Provide the (X, Y) coordinate of the cell's center where the given text is located.  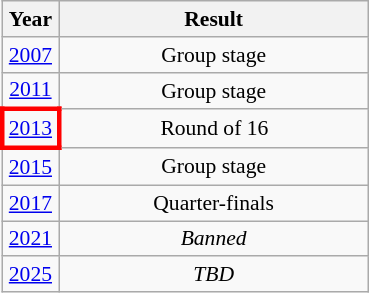
Banned (214, 239)
Round of 16 (214, 130)
2017 (30, 203)
Result (214, 19)
2025 (30, 275)
2013 (30, 130)
Quarter-finals (214, 203)
2007 (30, 55)
2015 (30, 166)
2011 (30, 90)
2021 (30, 239)
Year (30, 19)
TBD (214, 275)
